Determine the [x, y] coordinate at the center of the cell enclosing the given text.  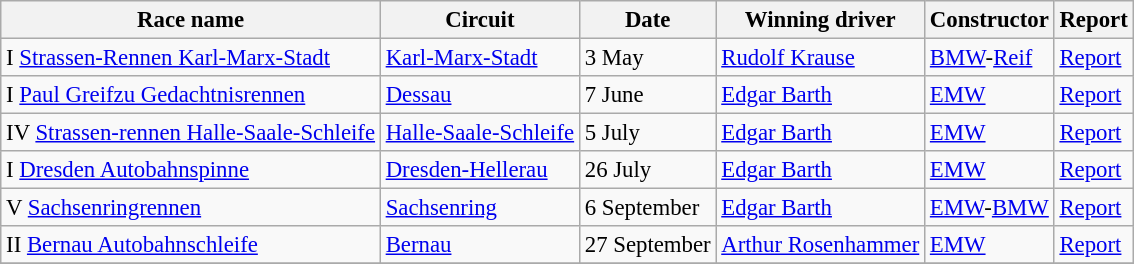
27 September [647, 245]
BMW-Reif [990, 58]
Dessau [480, 95]
5 July [647, 133]
I Dresden Autobahnspinne [191, 170]
Dresden-Hellerau [480, 170]
Constructor [990, 20]
Race name [191, 20]
EMW-BMW [990, 208]
II Bernau Autobahnschleife [191, 245]
I Strassen-Rennen Karl-Marx-Stadt [191, 58]
Rudolf Krause [820, 58]
Arthur Rosenhammer [820, 245]
Date [647, 20]
Sachsenring [480, 208]
Winning driver [820, 20]
3 May [647, 58]
I Paul Greifzu Gedachtnisrennen [191, 95]
V Sachsenringrennen [191, 208]
Karl-Marx-Stadt [480, 58]
IV Strassen-rennen Halle-Saale-Schleife [191, 133]
26 July [647, 170]
Bernau [480, 245]
6 September [647, 208]
Circuit [480, 20]
Halle-Saale-Schleife [480, 133]
7 June [647, 95]
